Find where the given text appears and provide that cell's center as (x, y) coordinate. 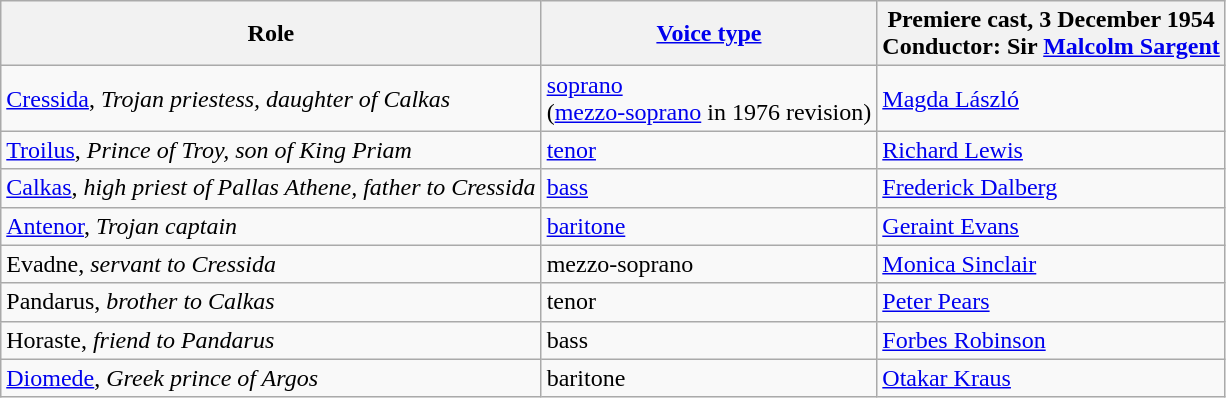
Diomede, Greek prince of Argos (271, 378)
Richard Lewis (1052, 150)
Peter Pears (1052, 302)
Monica Sinclair (1052, 264)
Cressida, Trojan priestess, daughter of Calkas (271, 98)
Calkas, high priest of Pallas Athene, father to Cressida (271, 188)
Role (271, 34)
Pandarus, brother to Calkas (271, 302)
mezzo-soprano (709, 264)
Antenor, Trojan captain (271, 226)
Magda László (1052, 98)
Geraint Evans (1052, 226)
soprano(mezzo-soprano in 1976 revision) (709, 98)
Evadne, servant to Cressida (271, 264)
Horaste, friend to Pandarus (271, 340)
Otakar Kraus (1052, 378)
Voice type (709, 34)
Forbes Robinson (1052, 340)
Frederick Dalberg (1052, 188)
Premiere cast, 3 December 1954Conductor: Sir Malcolm Sargent (1052, 34)
Troilus, Prince of Troy, son of King Priam (271, 150)
